For the text-containing cell, return its midpoint in (X, Y) coordinate format. 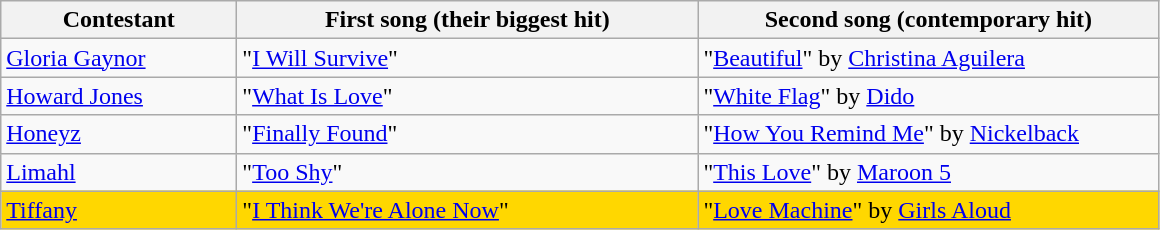
Gloria Gaynor (119, 58)
"This Love" by Maroon 5 (928, 172)
"Too Shy" (468, 172)
Limahl (119, 172)
"Love Machine" by Girls Aloud (928, 210)
Contestant (119, 20)
"Finally Found" (468, 134)
Second song (contemporary hit) (928, 20)
"I Will Survive" (468, 58)
First song (their biggest hit) (468, 20)
"Beautiful" by Christina Aguilera (928, 58)
"How You Remind Me" by Nickelback (928, 134)
"I Think We're Alone Now" (468, 210)
"White Flag" by Dido (928, 96)
Howard Jones (119, 96)
"What Is Love" (468, 96)
Honeyz (119, 134)
Tiffany (119, 210)
